Locate the cell with the specified text and output its [x, y] center coordinate. 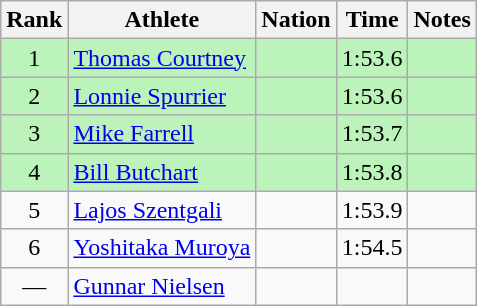
Athlete [162, 20]
Mike Farrell [162, 134]
1:54.5 [372, 248]
Notes [442, 20]
Bill Butchart [162, 172]
Lajos Szentgali [162, 210]
Thomas Courtney [162, 58]
5 [34, 210]
1:53.9 [372, 210]
Yoshitaka Muroya [162, 248]
Gunnar Nielsen [162, 286]
1:53.8 [372, 172]
1:53.7 [372, 134]
6 [34, 248]
Lonnie Spurrier [162, 96]
Time [372, 20]
1 [34, 58]
2 [34, 96]
4 [34, 172]
Nation [296, 20]
3 [34, 134]
— [34, 286]
Rank [34, 20]
